Detect which cell encompasses the target text, then output its (X, Y) center coordinate. 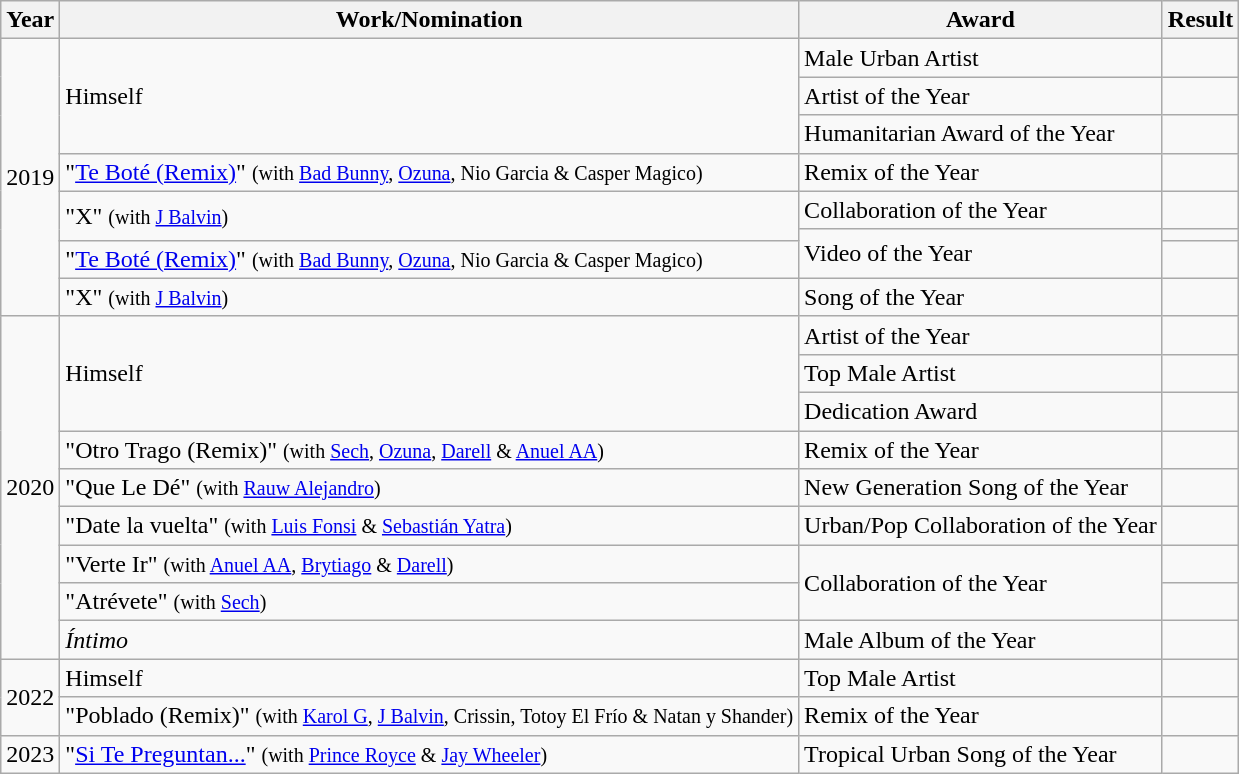
Year (30, 20)
Award (981, 20)
2019 (30, 178)
"Date la vuelta" (with Luis Fonsi & Sebastián Yatra) (430, 526)
2020 (30, 488)
New Generation Song of the Year (981, 488)
2022 (30, 697)
"Que Le Dé" (with Rauw Alejandro) (430, 488)
Song of the Year (981, 297)
Male Album of the Year (981, 640)
"Atrévete" (with Sech) (430, 602)
Dedication Award (981, 411)
Urban/Pop Collaboration of the Year (981, 526)
Tropical Urban Song of the Year (981, 754)
Video of the Year (981, 254)
"Si Te Preguntan..." (with Prince Royce & Jay Wheeler) (430, 754)
Humanitarian Award of the Year (981, 134)
"Poblado (Remix)" (with Karol G, J Balvin, Crissin, Totoy El Frío & Natan y Shander) (430, 716)
"Otro Trago (Remix)" (with Sech, Ozuna, Darell & Anuel AA) (430, 449)
Male Urban Artist (981, 58)
Work/Nomination (430, 20)
Íntimo (430, 640)
2023 (30, 754)
Result (1200, 20)
"Verte Ir" (with Anuel AA, Brytiago & Darell) (430, 564)
